Return [x, y] of the center of cell containing provided text 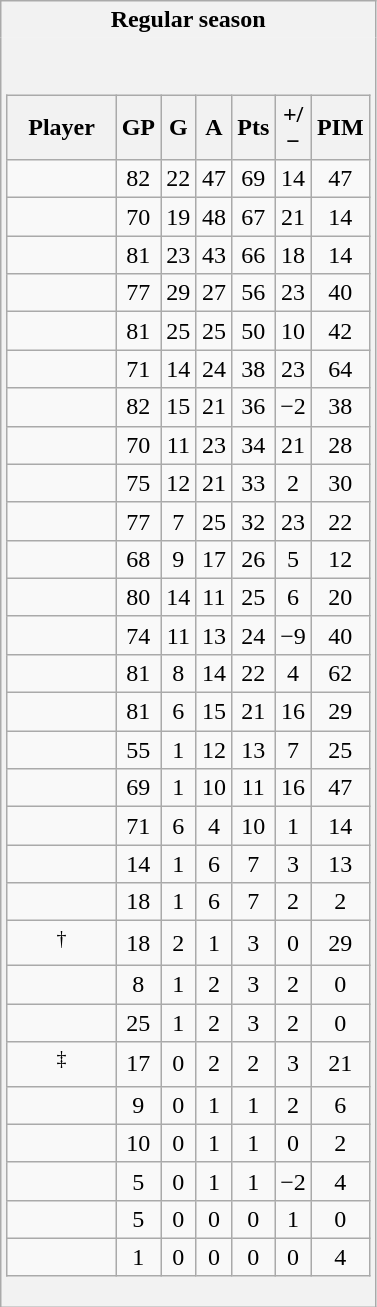
42 [340, 331]
33 [254, 483]
36 [254, 407]
43 [214, 255]
19 [179, 217]
68 [138, 559]
A [214, 128]
62 [340, 673]
20 [340, 597]
34 [254, 445]
−9 [294, 635]
30 [340, 483]
† [62, 944]
Regular season [188, 20]
75 [138, 483]
56 [254, 293]
48 [214, 217]
GP [138, 128]
G [179, 128]
64 [340, 369]
Pts [254, 128]
‡ [62, 1064]
55 [138, 750]
Player [62, 128]
27 [214, 293]
28 [340, 445]
+/− [294, 128]
50 [254, 331]
PIM [340, 128]
74 [138, 635]
32 [254, 521]
80 [138, 597]
67 [254, 217]
26 [254, 559]
66 [254, 255]
